Return the [x, y] coordinate for the center point of the cell that contains the specified text.  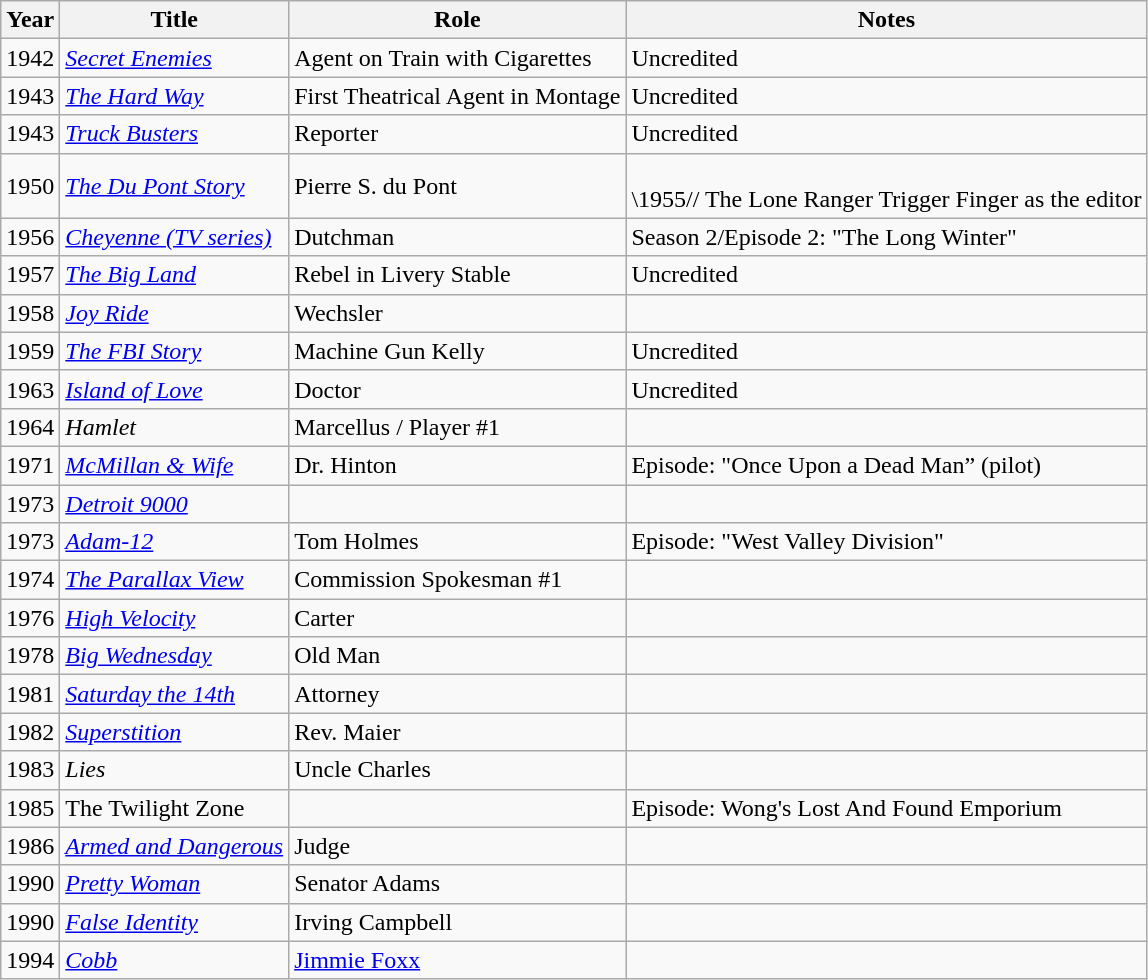
Judge [458, 846]
Carter [458, 618]
Pierre S. du Pont [458, 186]
Episode: Wong's Lost And Found Emporium [886, 808]
The FBI Story [174, 351]
Old Man [458, 656]
Superstition [174, 732]
Saturday the 14th [174, 694]
1974 [30, 580]
Hamlet [174, 427]
Senator Adams [458, 884]
Lies [174, 770]
1957 [30, 275]
1982 [30, 732]
Adam-12 [174, 542]
First Theatrical Agent in Montage [458, 96]
Episode: "West Valley Division" [886, 542]
Detroit 9000 [174, 503]
Doctor [458, 389]
1981 [30, 694]
Big Wednesday [174, 656]
Season 2/Episode 2: "The Long Winter" [886, 237]
Secret Enemies [174, 58]
Year [30, 20]
The Parallax View [174, 580]
Commission Spokesman #1 [458, 580]
1963 [30, 389]
Title [174, 20]
Dutchman [458, 237]
Uncle Charles [458, 770]
Marcellus / Player #1 [458, 427]
\1955// The Lone Ranger Trigger Finger as the editor [886, 186]
Joy Ride [174, 313]
Irving Campbell [458, 922]
Truck Busters [174, 134]
Episode: "Once Upon a Dead Man” (pilot) [886, 465]
Jimmie Foxx [458, 960]
Notes [886, 20]
1942 [30, 58]
Cheyenne (TV series) [174, 237]
1994 [30, 960]
1950 [30, 186]
Dr. Hinton [458, 465]
Wechsler [458, 313]
1959 [30, 351]
False Identity [174, 922]
1976 [30, 618]
Rebel in Livery Stable [458, 275]
Cobb [174, 960]
1964 [30, 427]
Machine Gun Kelly [458, 351]
Reporter [458, 134]
1956 [30, 237]
Island of Love [174, 389]
Pretty Woman [174, 884]
Armed and Dangerous [174, 846]
Rev. Maier [458, 732]
Role [458, 20]
The Twilight Zone [174, 808]
1983 [30, 770]
Agent on Train with Cigarettes [458, 58]
High Velocity [174, 618]
The Big Land [174, 275]
1985 [30, 808]
The Du Pont Story [174, 186]
McMillan & Wife [174, 465]
Tom Holmes [458, 542]
1986 [30, 846]
The Hard Way [174, 96]
1971 [30, 465]
Attorney [458, 694]
1978 [30, 656]
1958 [30, 313]
